For the text-containing cell, return its midpoint in [x, y] coordinate format. 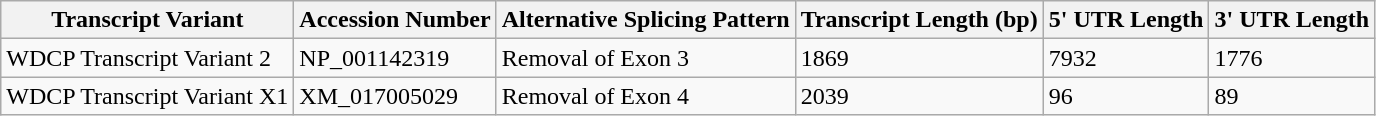
Removal of Exon 4 [646, 96]
3' UTR Length [1292, 20]
Transcript Variant [148, 20]
96 [1126, 96]
XM_017005029 [395, 96]
Transcript Length (bp) [919, 20]
2039 [919, 96]
NP_001142319 [395, 58]
Accession Number [395, 20]
WDCP Transcript Variant 2 [148, 58]
1776 [1292, 58]
Removal of Exon 3 [646, 58]
WDCP Transcript Variant X1 [148, 96]
Alternative Splicing Pattern [646, 20]
7932 [1126, 58]
5' UTR Length [1126, 20]
1869 [919, 58]
89 [1292, 96]
